Determine the [x, y] coordinate at the center of the cell enclosing the given text.  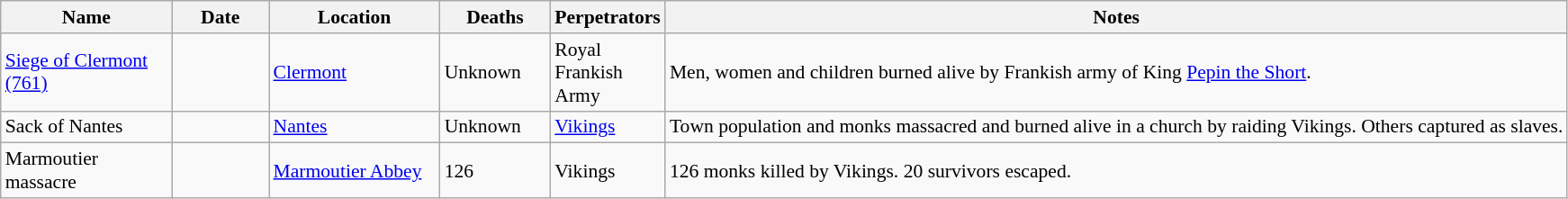
Town population and monks massacred and burned alive in a church by raiding Vikings. Others captured as slaves. [1116, 127]
126 [495, 171]
Deaths [495, 17]
Location [354, 17]
Men, women and children burned alive by Frankish army of King Pepin the Short. [1116, 72]
Notes [1116, 17]
Perpetrators [608, 17]
126 monks killed by Vikings. 20 survivors escaped. [1116, 171]
Sack of Nantes [86, 127]
Marmoutier Abbey [354, 171]
Clermont [354, 72]
Name [86, 17]
Siege of Clermont (761) [86, 72]
Nantes [354, 127]
Date [221, 17]
Marmoutier massacre [86, 171]
Royal Frankish Army [608, 72]
